From the cell containing the given text, extract its center point as [x, y] coordinate. 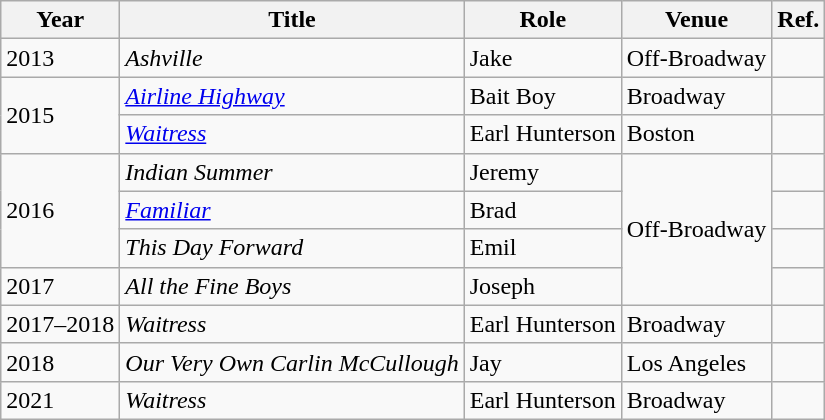
Ashville [292, 58]
All the Fine Boys [292, 286]
Brad [542, 210]
Jeremy [542, 172]
2016 [60, 210]
Title [292, 20]
Jake [542, 58]
Emil [542, 248]
2015 [60, 115]
Jay [542, 362]
2017–2018 [60, 324]
Bait Boy [542, 96]
2021 [60, 400]
Los Angeles [696, 362]
Venue [696, 20]
Familiar [292, 210]
2017 [60, 286]
Ref. [798, 20]
Boston [696, 134]
2013 [60, 58]
Our Very Own Carlin McCullough [292, 362]
Joseph [542, 286]
Airline Highway [292, 96]
Role [542, 20]
Year [60, 20]
2018 [60, 362]
This Day Forward [292, 248]
Indian Summer [292, 172]
